Identify which cell holds the provided text, then report its (x, y) central coordinate. 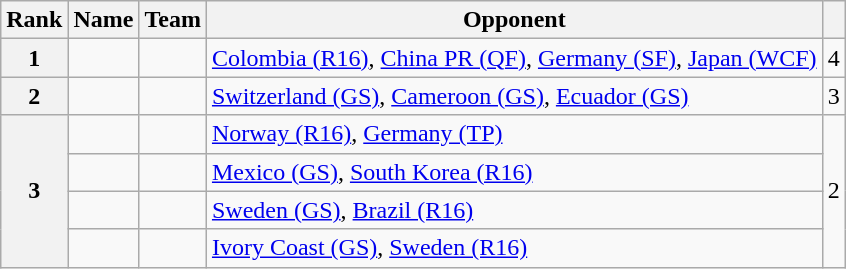
Norway (R16), Germany (TP) (514, 134)
Team (173, 20)
Sweden (GS), Brazil (R16) (514, 210)
Name (104, 20)
Opponent (514, 20)
Mexico (GS), South Korea (R16) (514, 172)
Colombia (R16), China PR (QF), Germany (SF), Japan (WCF) (514, 58)
4 (834, 58)
Ivory Coast (GS), Sweden (R16) (514, 248)
Rank (34, 20)
1 (34, 58)
Switzerland (GS), Cameroon (GS), Ecuador (GS) (514, 96)
